Pinpoint the cell where the given text exists, returning its [x, y] midpoint coordinate. 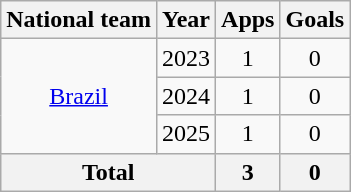
Year [186, 20]
2024 [186, 96]
Apps [248, 20]
Total [108, 172]
2023 [186, 58]
Brazil [79, 96]
National team [79, 20]
2025 [186, 134]
3 [248, 172]
Goals [315, 20]
